Extract the [X, Y] coordinate from the center of the cell holding the provided text.  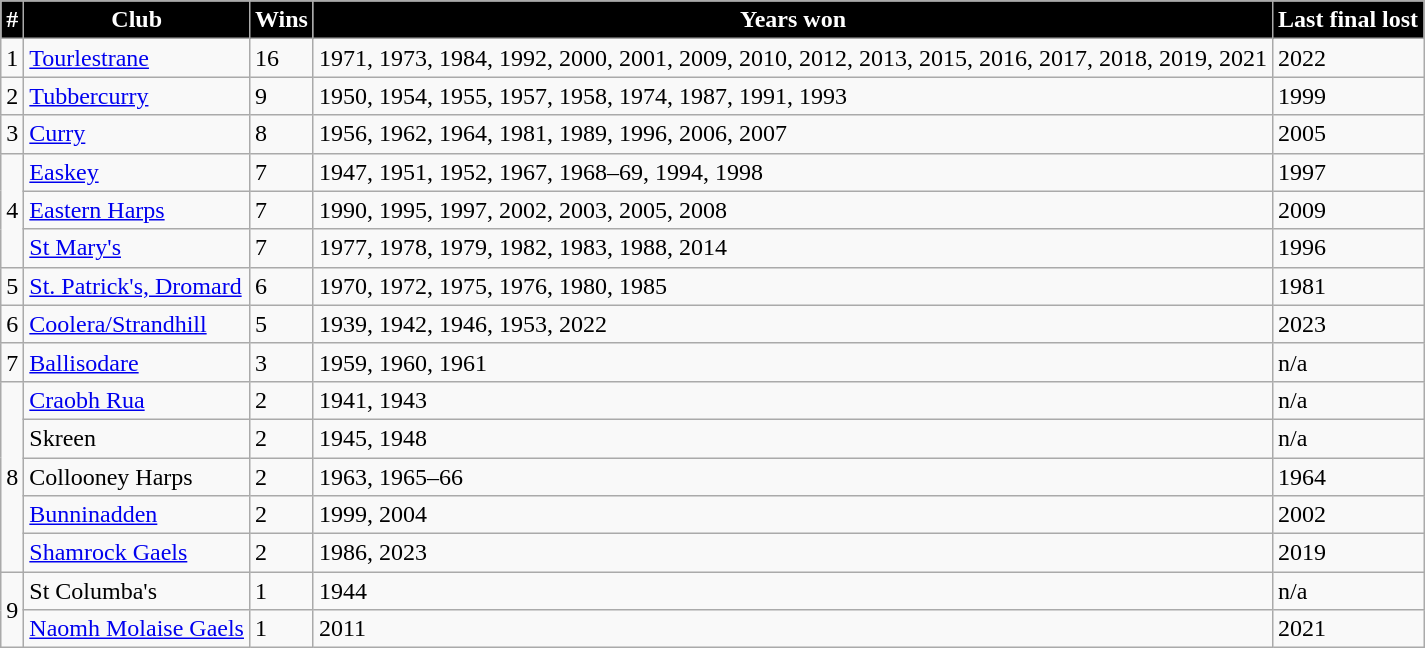
2002 [1348, 515]
1945, 1948 [792, 438]
1963, 1965–66 [792, 477]
St Columba's [137, 591]
Tubbercurry [137, 96]
Skreen [137, 438]
Curry [137, 134]
Ballisodare [137, 362]
Bunninadden [137, 515]
1996 [1348, 248]
2005 [1348, 134]
St. Patrick's, Dromard [137, 286]
1959, 1960, 1961 [792, 362]
St Mary's [137, 248]
1977, 1978, 1979, 1982, 1983, 1988, 2014 [792, 248]
4 [12, 210]
1990, 1995, 1997, 2002, 2003, 2005, 2008 [792, 210]
1950, 1954, 1955, 1957, 1958, 1974, 1987, 1991, 1993 [792, 96]
1956, 1962, 1964, 1981, 1989, 1996, 2006, 2007 [792, 134]
1986, 2023 [792, 553]
2021 [1348, 629]
2019 [1348, 553]
Craobh Rua [137, 400]
Easkey [137, 172]
1947, 1951, 1952, 1967, 1968–69, 1994, 1998 [792, 172]
2022 [1348, 58]
1944 [792, 591]
Club [137, 20]
1997 [1348, 172]
1941, 1943 [792, 400]
Eastern Harps [137, 210]
Tourlestrane [137, 58]
1999, 2004 [792, 515]
16 [281, 58]
Naomh Molaise Gaels [137, 629]
1939, 1942, 1946, 1953, 2022 [792, 324]
Years won [792, 20]
Wins [281, 20]
1971, 1973, 1984, 1992, 2000, 2001, 2009, 2010, 2012, 2013, 2015, 2016, 2017, 2018, 2019, 2021 [792, 58]
1981 [1348, 286]
2011 [792, 629]
Collooney Harps [137, 477]
Coolera/Strandhill [137, 324]
1999 [1348, 96]
Shamrock Gaels [137, 553]
1964 [1348, 477]
2009 [1348, 210]
2023 [1348, 324]
# [12, 20]
Last final lost [1348, 20]
1970, 1972, 1975, 1976, 1980, 1985 [792, 286]
